Determine the [X, Y] coordinate at the center of the cell enclosing the given text.  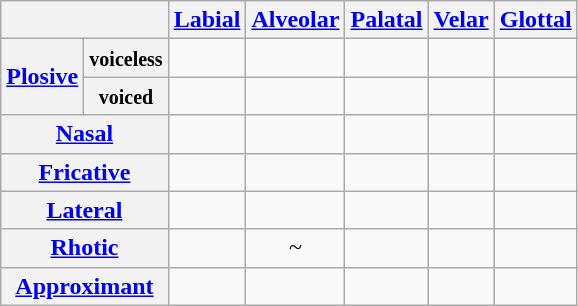
Rhotic [84, 248]
Palatal [386, 20]
Glottal [536, 20]
Plosive [42, 77]
voiced [126, 96]
~ [296, 248]
Lateral [84, 210]
Labial [207, 20]
Alveolar [296, 20]
Velar [461, 20]
Fricative [84, 172]
Approximant [84, 286]
Nasal [84, 134]
voiceless [126, 58]
